Detect which cell encompasses the target text, then output its (X, Y) center coordinate. 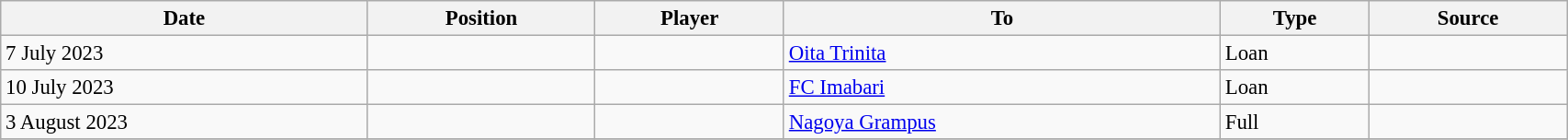
3 August 2023 (184, 122)
Position (481, 18)
Full (1294, 122)
Oita Trinita (1001, 53)
10 July 2023 (184, 87)
Player (690, 18)
Nagoya Grampus (1001, 122)
Source (1468, 18)
7 July 2023 (184, 53)
To (1001, 18)
Date (184, 18)
FC Imabari (1001, 87)
Type (1294, 18)
